Pinpoint the cell where the given text exists, returning its [X, Y] midpoint coordinate. 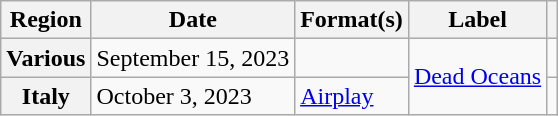
September 15, 2023 [193, 58]
Various [46, 58]
Date [193, 20]
Format(s) [352, 20]
Dead Oceans [477, 77]
Region [46, 20]
Italy [46, 96]
Airplay [352, 96]
Label [477, 20]
October 3, 2023 [193, 96]
